For the text-containing cell, return its midpoint in (x, y) coordinate format. 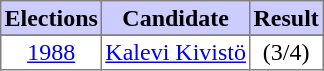
Candidate (176, 18)
Elections (52, 18)
1988 (52, 52)
Result (286, 18)
(3/4) (286, 52)
Kalevi Kivistö (176, 52)
